Capture the cell that displays the provided text and extract its (X, Y) central coordinate. 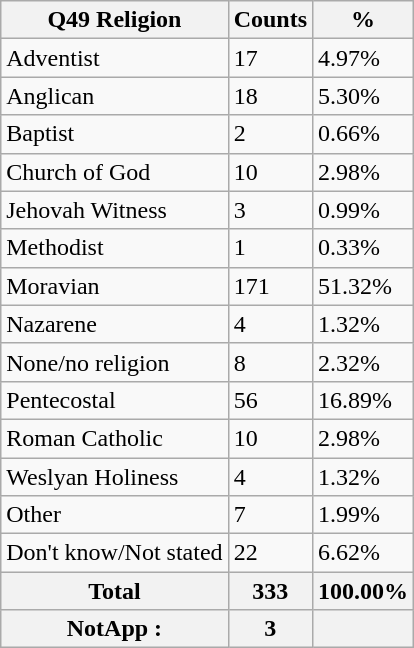
None/no religion (114, 362)
17 (270, 58)
Church of God (114, 172)
100.00% (364, 591)
Roman Catholic (114, 438)
8 (270, 362)
NotApp : (114, 629)
4.97% (364, 58)
Pentecostal (114, 400)
Moravian (114, 286)
2.32% (364, 362)
Don't know/Not stated (114, 553)
Baptist (114, 134)
% (364, 20)
51.32% (364, 286)
Methodist (114, 248)
16.89% (364, 400)
1 (270, 248)
Adventist (114, 58)
0.33% (364, 248)
Nazarene (114, 324)
2 (270, 134)
Anglican (114, 96)
5.30% (364, 96)
171 (270, 286)
6.62% (364, 553)
18 (270, 96)
56 (270, 400)
Jehovah Witness (114, 210)
7 (270, 515)
0.66% (364, 134)
333 (270, 591)
1.99% (364, 515)
0.99% (364, 210)
22 (270, 553)
Counts (270, 20)
Weslyan Holiness (114, 477)
Total (114, 591)
Other (114, 515)
Q49 Religion (114, 20)
